Provide the [x, y] coordinate of the cell's center where the given text is located.  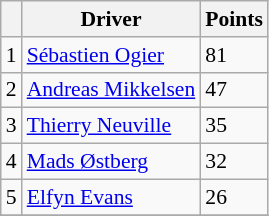
26 [234, 197]
81 [234, 55]
Driver [112, 19]
47 [234, 90]
3 [12, 126]
5 [12, 197]
35 [234, 126]
Andreas Mikkelsen [112, 90]
Sébastien Ogier [112, 55]
Elfyn Evans [112, 197]
Points [234, 19]
1 [12, 55]
32 [234, 162]
2 [12, 90]
4 [12, 162]
Thierry Neuville [112, 126]
Mads Østberg [112, 162]
